Pinpoint the cell where the given text exists, returning its (X, Y) midpoint coordinate. 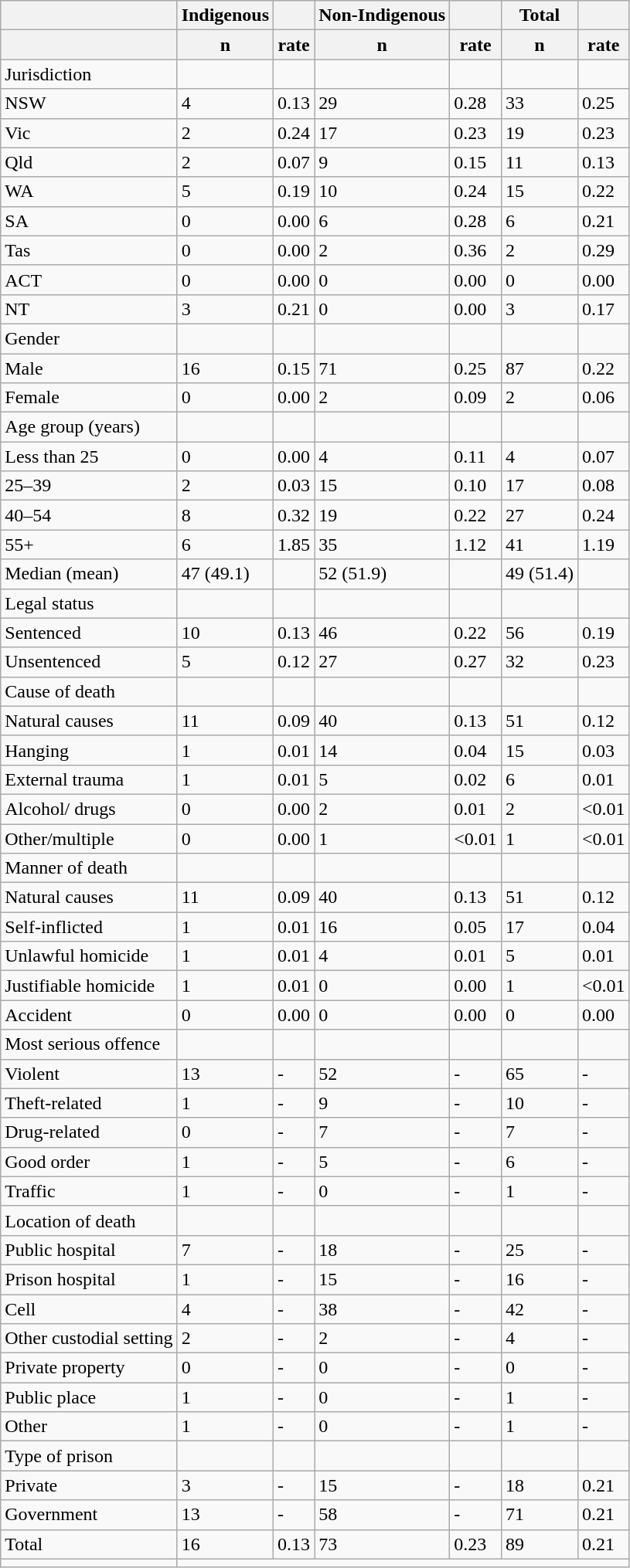
14 (382, 750)
46 (382, 633)
Jurisdiction (89, 74)
Other/multiple (89, 838)
Justifiable homicide (89, 986)
Private (89, 1485)
Traffic (89, 1191)
Cause of death (89, 691)
Less than 25 (89, 456)
Male (89, 368)
Vic (89, 133)
Indigenous (225, 15)
25–39 (89, 486)
Age group (years) (89, 427)
Unlawful homicide (89, 956)
Accident (89, 1015)
8 (225, 515)
0.27 (476, 662)
52 (51.9) (382, 574)
Qld (89, 162)
0.36 (476, 250)
Theft-related (89, 1103)
Good order (89, 1162)
NSW (89, 104)
Self-inflicted (89, 927)
Female (89, 398)
Sentenced (89, 633)
0.10 (476, 486)
25 (540, 1250)
Hanging (89, 750)
73 (382, 1544)
Legal status (89, 603)
Other (89, 1427)
0.32 (294, 515)
47 (49.1) (225, 574)
0.05 (476, 927)
89 (540, 1544)
Public place (89, 1397)
Cell (89, 1309)
Government (89, 1515)
35 (382, 545)
Private property (89, 1368)
58 (382, 1515)
Alcohol/ drugs (89, 809)
1.85 (294, 545)
Unsentenced (89, 662)
40–54 (89, 515)
1.19 (603, 545)
49 (51.4) (540, 574)
0.06 (603, 398)
Location of death (89, 1220)
Public hospital (89, 1250)
56 (540, 633)
Tas (89, 250)
29 (382, 104)
32 (540, 662)
SA (89, 221)
87 (540, 368)
Drug-related (89, 1132)
0.11 (476, 456)
0.17 (603, 309)
External trauma (89, 779)
33 (540, 104)
38 (382, 1309)
Gender (89, 338)
Manner of death (89, 868)
Prison hospital (89, 1279)
ACT (89, 280)
0.29 (603, 250)
1.12 (476, 545)
Type of prison (89, 1456)
65 (540, 1074)
55+ (89, 545)
Median (mean) (89, 574)
Most serious offence (89, 1044)
0.08 (603, 486)
42 (540, 1309)
0.02 (476, 779)
Non-Indigenous (382, 15)
52 (382, 1074)
NT (89, 309)
Violent (89, 1074)
WA (89, 192)
Other custodial setting (89, 1339)
41 (540, 545)
